Capture the cell that displays the provided text and extract its (X, Y) central coordinate. 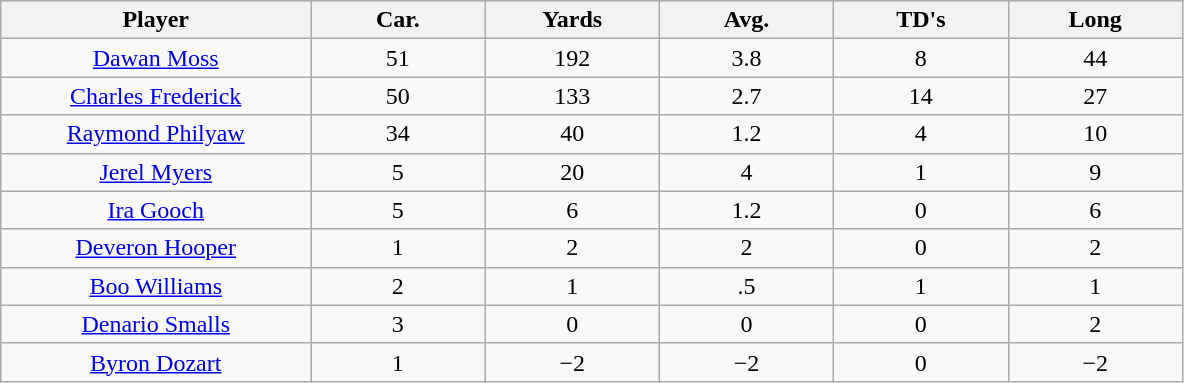
TD's (921, 20)
Avg. (746, 20)
.5 (746, 286)
Yards (572, 20)
192 (572, 58)
2.7 (746, 96)
Dawan Moss (156, 58)
50 (398, 96)
133 (572, 96)
Byron Dozart (156, 362)
40 (572, 134)
3.8 (746, 58)
Player (156, 20)
Denario Smalls (156, 324)
34 (398, 134)
14 (921, 96)
8 (921, 58)
Car. (398, 20)
10 (1095, 134)
Long (1095, 20)
Boo Williams (156, 286)
Raymond Philyaw (156, 134)
Charles Frederick (156, 96)
20 (572, 172)
44 (1095, 58)
3 (398, 324)
Deveron Hooper (156, 248)
51 (398, 58)
Ira Gooch (156, 210)
9 (1095, 172)
27 (1095, 96)
Jerel Myers (156, 172)
